Return the (x, y) coordinate for the center point of the cell that contains the specified text.  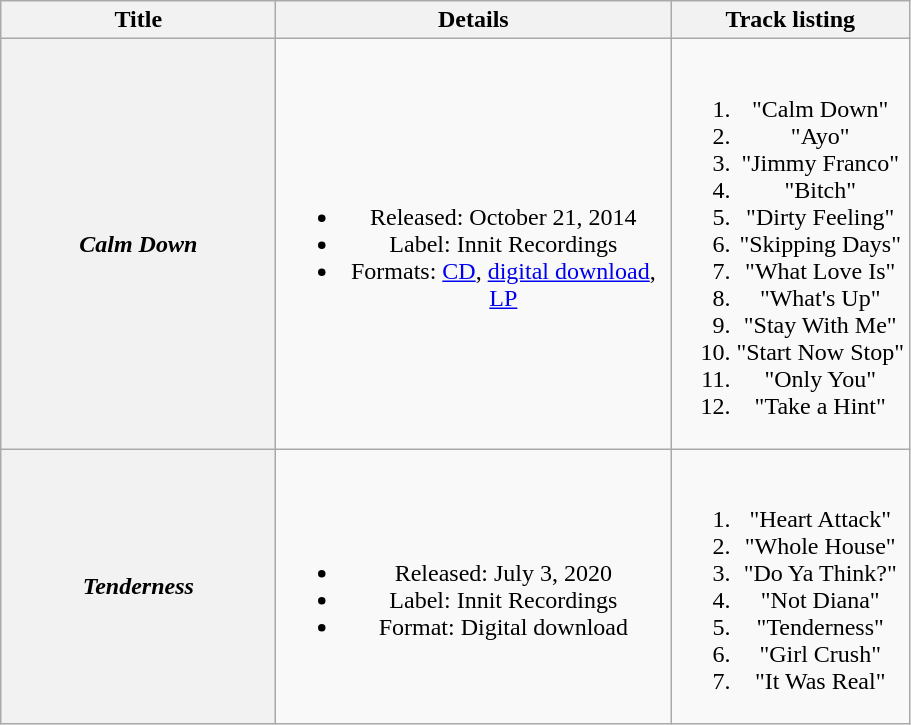
"Heart Attack""Whole House""Do Ya Think?""Not Diana""Tenderness""Girl Crush""It Was Real" (790, 586)
Track listing (790, 20)
Calm Down (138, 244)
Released: October 21, 2014Label: Innit RecordingsFormats: CD, digital download, LP (474, 244)
"Calm Down""Ayo""Jimmy Franco""Bitch""Dirty Feeling""Skipping Days""What Love Is""What's Up""Stay With Me""Start Now Stop""Only You""Take a Hint" (790, 244)
Released: July 3, 2020Label: Innit RecordingsFormat: Digital download (474, 586)
Tenderness (138, 586)
Title (138, 20)
Details (474, 20)
